Pinpoint the cell where the given text exists, returning its (X, Y) midpoint coordinate. 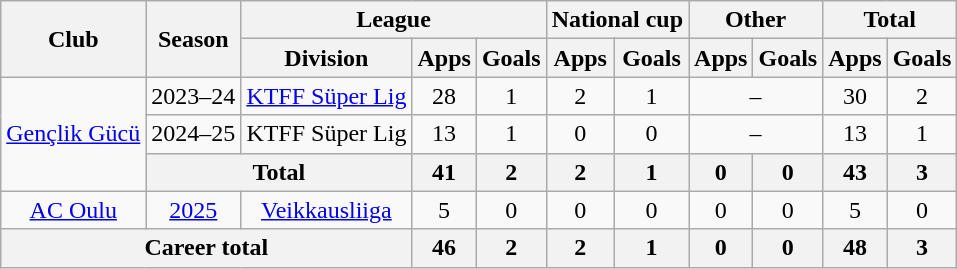
Gençlik Gücü (74, 134)
AC Oulu (74, 210)
46 (444, 248)
41 (444, 172)
Season (194, 39)
Division (326, 58)
28 (444, 96)
48 (855, 248)
Club (74, 39)
2025 (194, 210)
2024–25 (194, 134)
30 (855, 96)
National cup (617, 20)
Veikkausliiga (326, 210)
43 (855, 172)
League (394, 20)
Other (756, 20)
2023–24 (194, 96)
Career total (206, 248)
